Extract the (x, y) coordinate from the center of the cell holding the provided text.  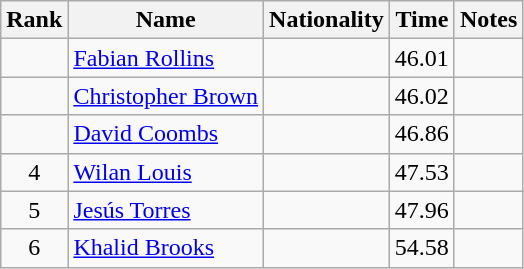
David Coombs (166, 134)
46.02 (422, 96)
54.58 (422, 248)
Notes (488, 20)
Jesús Torres (166, 210)
4 (34, 172)
Wilan Louis (166, 172)
Rank (34, 20)
Khalid Brooks (166, 248)
46.86 (422, 134)
Christopher Brown (166, 96)
Time (422, 20)
47.53 (422, 172)
Nationality (327, 20)
5 (34, 210)
Fabian Rollins (166, 58)
6 (34, 248)
47.96 (422, 210)
46.01 (422, 58)
Name (166, 20)
